Find where the given text appears and provide that cell's center as [x, y] coordinate. 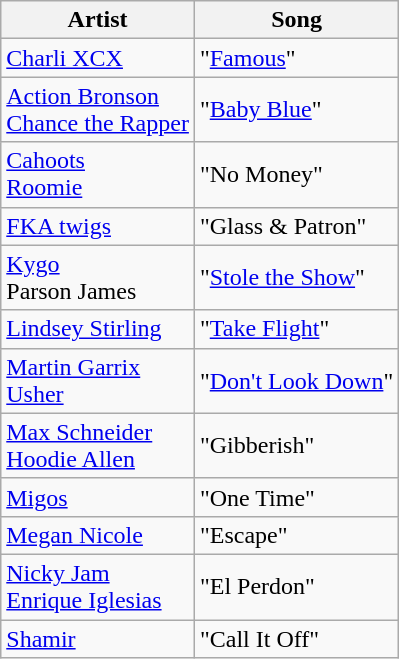
FKA twigs [98, 226]
Song [296, 20]
"El Perdon" [296, 586]
"Famous" [296, 58]
Action BronsonChance the Rapper [98, 110]
Artist [98, 20]
"One Time" [296, 497]
"Take Flight" [296, 329]
Megan Nicole [98, 535]
"Don't Look Down" [296, 380]
KygoParson James [98, 278]
Max SchneiderHoodie Allen [98, 446]
Nicky JamEnrique Iglesias [98, 586]
Martin GarrixUsher [98, 380]
CahootsRoomie [98, 174]
Shamir [98, 639]
"Call It Off" [296, 639]
"Baby Blue" [296, 110]
"Escape" [296, 535]
Lindsey Stirling [98, 329]
"Stole the Show" [296, 278]
Migos [98, 497]
Charli XCX [98, 58]
"No Money" [296, 174]
"Glass & Patron" [296, 226]
"Gibberish" [296, 446]
